Return [X, Y] of the center of cell containing provided text 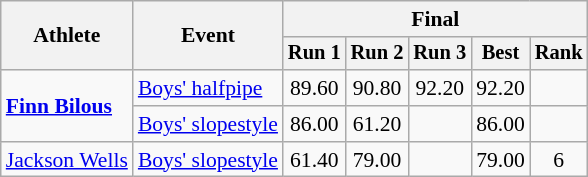
Finn Bilous [67, 106]
Boys' halfpipe [208, 88]
Run 1 [314, 54]
Athlete [67, 36]
61.20 [378, 124]
Best [500, 54]
Run 3 [440, 54]
Rank [559, 54]
90.80 [378, 88]
Run 2 [378, 54]
Event [208, 36]
89.60 [314, 88]
Final [435, 19]
Boys' slopestyle [208, 124]
